Output the (X, Y) coordinate of the center of the cell containing the given text.  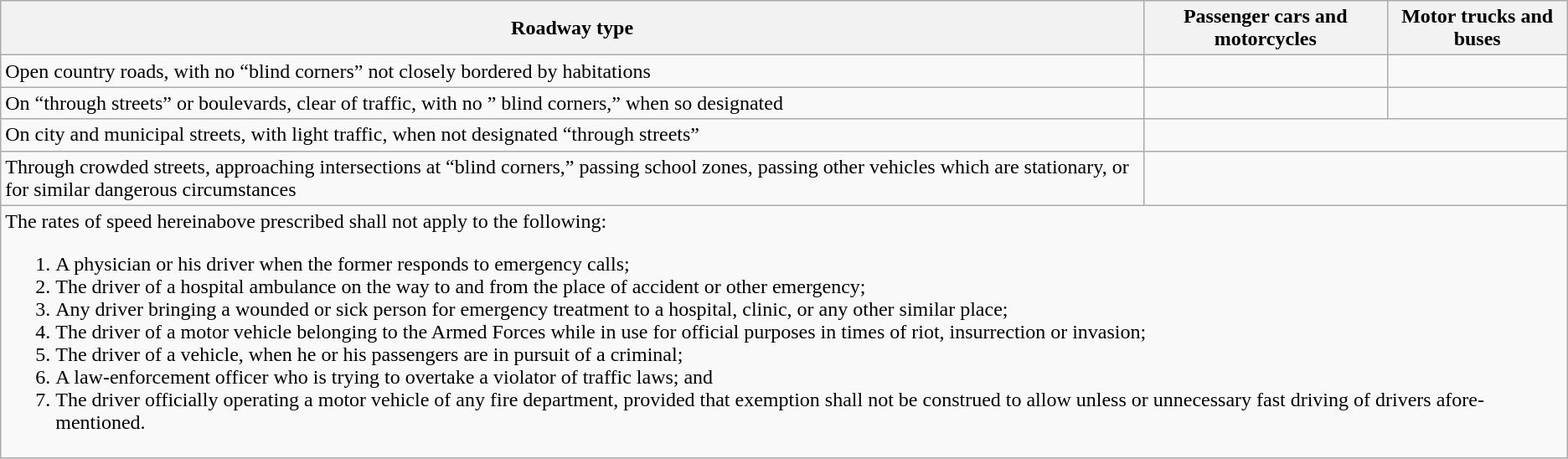
Passenger cars and motorcycles (1265, 28)
Open country roads, with no “blind corners” not closely bordered by habitations (573, 71)
On city and municipal streets, with light traffic, when not designated “through streets” (573, 135)
On “through streets” or boulevards, clear of traffic, with no ” blind corners,” when so designated (573, 103)
Motor trucks and buses (1478, 28)
Roadway type (573, 28)
